Locate the cell with the specified text and output its [X, Y] center coordinate. 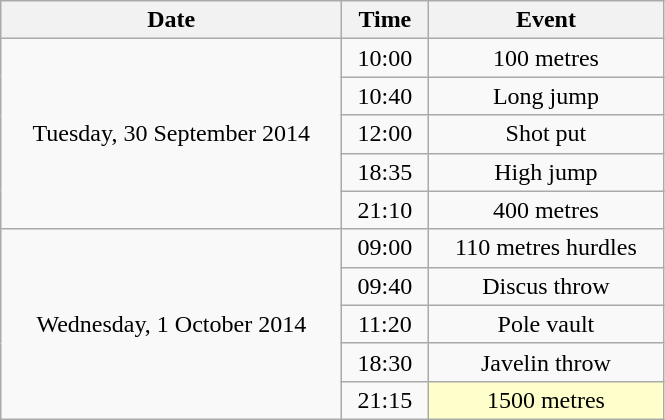
11:20 [385, 324]
1500 metres [546, 400]
Shot put [546, 134]
Date [172, 20]
Pole vault [546, 324]
21:15 [385, 400]
Event [546, 20]
10:00 [385, 58]
110 metres hurdles [546, 248]
Discus throw [546, 286]
Time [385, 20]
Wednesday, 1 October 2014 [172, 324]
Tuesday, 30 September 2014 [172, 134]
09:40 [385, 286]
18:30 [385, 362]
400 metres [546, 210]
Javelin throw [546, 362]
High jump [546, 172]
Long jump [546, 96]
18:35 [385, 172]
10:40 [385, 96]
21:10 [385, 210]
100 metres [546, 58]
12:00 [385, 134]
09:00 [385, 248]
